Identify which cell holds the provided text, then report its (x, y) central coordinate. 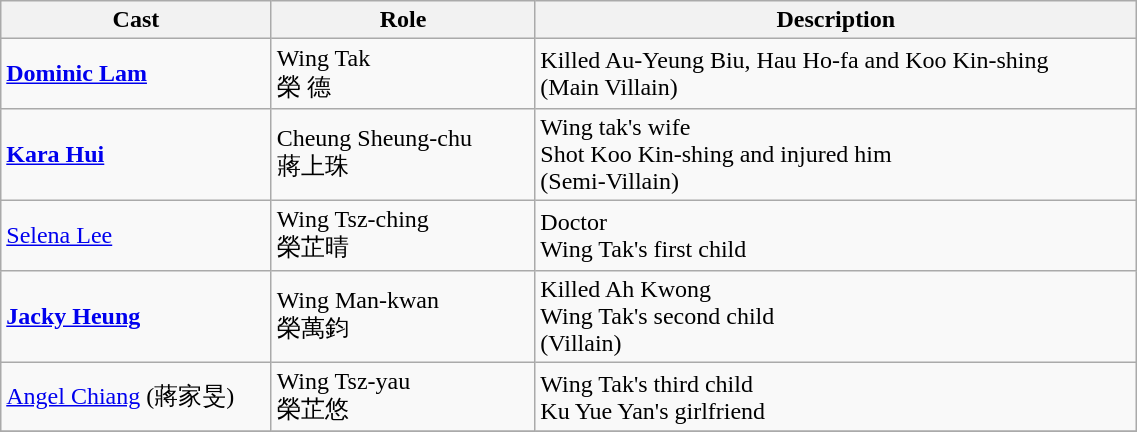
Selena Lee (136, 235)
Doctor Wing Tak's first child (836, 235)
Killed Au-Yeung Biu, Hau Ho-fa and Koo Kin-shing (Main Villain) (836, 74)
Wing tak's wife Shot Koo Kin-shing and injured him (Semi-Villain) (836, 154)
Cheung Sheung-chu蔣上珠 (403, 154)
Description (836, 20)
Cast (136, 20)
Kara Hui (136, 154)
Jacky Heung (136, 316)
Wing Tak's third child Ku Yue Yan's girlfriend (836, 397)
Wing Tsz-ching榮芷晴 (403, 235)
Wing Tsz-yau 榮芷悠 (403, 397)
Role (403, 20)
Dominic Lam (136, 74)
Wing Tak 榮 德 (403, 74)
Angel Chiang (蔣家旻) (136, 397)
Killed Ah Kwong Wing Tak's second child (Villain) (836, 316)
Wing Man-kwan榮萬鈞 (403, 316)
